For the text-containing cell, return its midpoint in [X, Y] coordinate format. 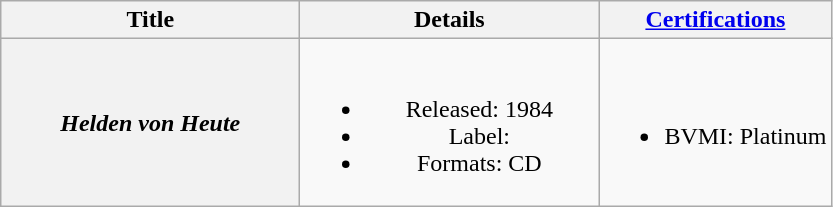
Released: 1984Label:Formats: CD [450, 122]
Helden von Heute [150, 122]
Certifications [716, 20]
BVMI: Platinum [716, 122]
Details [450, 20]
Title [150, 20]
